Output the (x, y) coordinate of the center of the cell containing the given text.  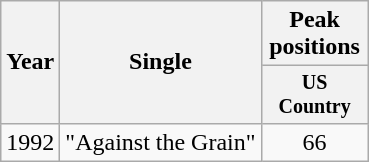
Single (160, 62)
US Country (314, 94)
Peak positions (314, 34)
Year (30, 62)
66 (314, 142)
"Against the Grain" (160, 142)
1992 (30, 142)
